From the cell containing the given text, extract its center point as [x, y] coordinate. 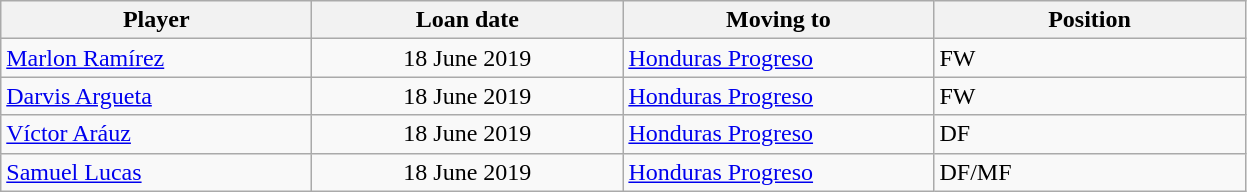
DF [1090, 134]
Samuel Lucas [156, 172]
Loan date [468, 20]
DF/MF [1090, 172]
Darvis Argueta [156, 96]
Marlon Ramírez [156, 58]
Player [156, 20]
Moving to [778, 20]
Víctor Aráuz [156, 134]
Position [1090, 20]
